From the cell containing the given text, extract its center point as [X, Y] coordinate. 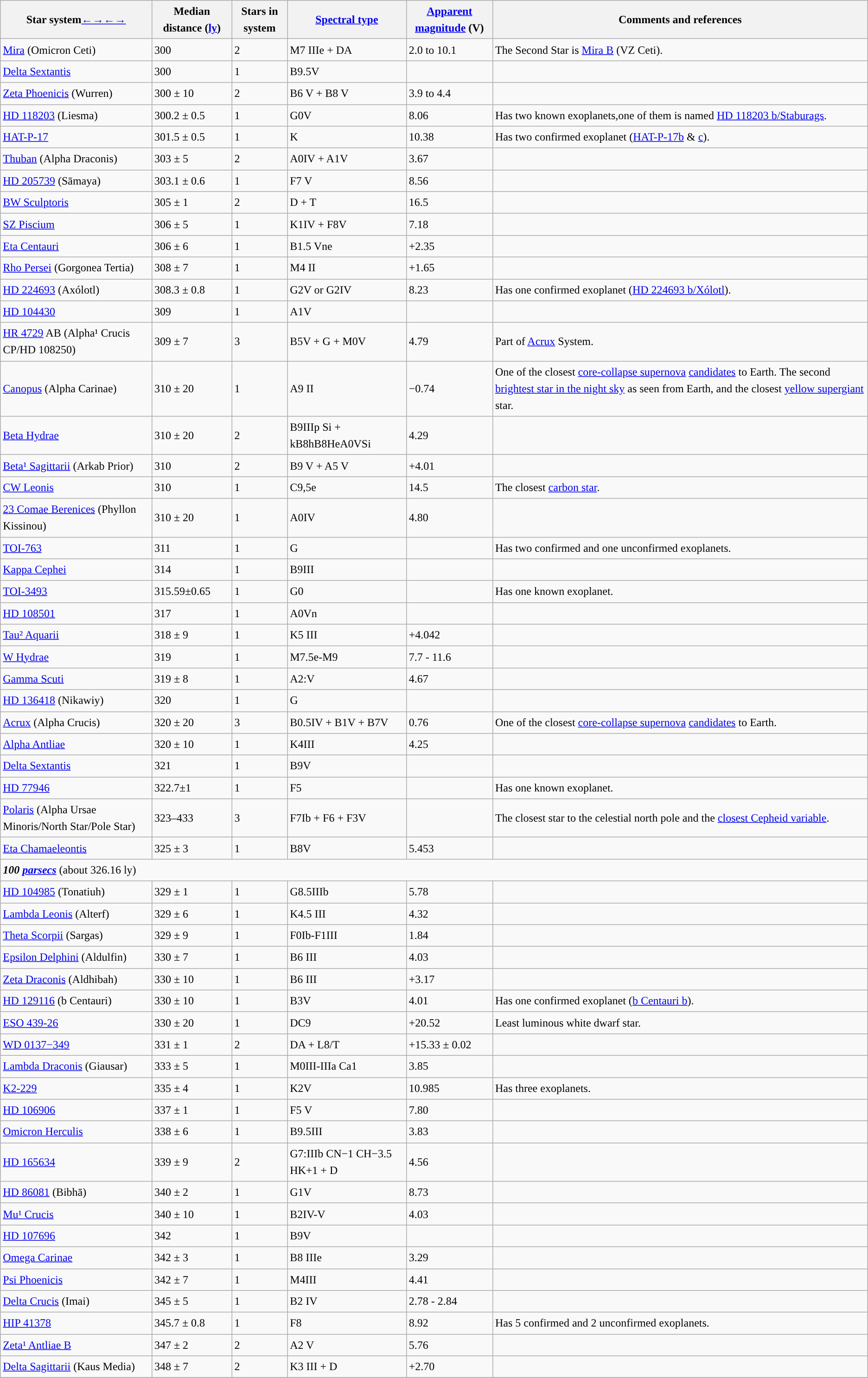
Zeta¹ Antliae B [76, 1345]
3.29 [449, 1257]
Omega Carinae [76, 1257]
B6 V + B8 V [347, 94]
B8V [347, 848]
HD 108501 [76, 613]
Acrux (Alpha Crucis) [76, 722]
3.67 [449, 159]
G2V or G2IV [347, 290]
B9III [347, 569]
Median distance (ly) [192, 19]
A9 II [347, 389]
B2IV-V [347, 1214]
+1.65 [449, 268]
325 ± 3 [192, 848]
B9IIIp Si + kB8hB8HeA0VSi [347, 436]
C9,5e [347, 488]
330 ± 7 [192, 957]
323–433 [192, 818]
K5 III [347, 635]
Mu¹ Crucis [76, 1214]
F8 [347, 1323]
7.7 - 11.6 [449, 657]
F5 V [347, 1110]
+2.35 [449, 246]
Kappa Cephei [76, 569]
A0IV [347, 517]
306 ± 6 [192, 246]
4.29 [449, 436]
8.73 [449, 1193]
3.85 [449, 1066]
D + T [347, 202]
2.78 - 2.84 [449, 1301]
4.67 [449, 679]
320 [192, 700]
Zeta Phoenicis (Wurren) [76, 94]
BW Sculptoris [76, 202]
Lambda Draconis (Giausar) [76, 1066]
The Second Star is Mira B (VZ Ceti). [680, 50]
WD 0137−349 [76, 1044]
HD 224693 (Axólotl) [76, 290]
4.79 [449, 342]
345 ± 5 [192, 1301]
4.25 [449, 745]
K1IV + F8V [347, 224]
Has three exoplanets. [680, 1089]
TOI-3493 [76, 592]
4.01 [449, 1001]
5.76 [449, 1345]
HD 86081 (Bibhā) [76, 1193]
301.5 ± 0.5 [192, 137]
DC9 [347, 1023]
Rho Persei (Gorgonea Tertia) [76, 268]
HD 136418 (Nikawiy) [76, 700]
−0.74 [449, 389]
319 [192, 657]
Mira (Omicron Ceti) [76, 50]
347 ± 2 [192, 1345]
A0IV + A1V [347, 159]
A2 V [347, 1345]
Omicron Herculis [76, 1132]
309 [192, 312]
Delta Crucis (Imai) [76, 1301]
G1V [347, 1193]
Beta Hydrae [76, 436]
303 ± 5 [192, 159]
322.7±1 [192, 788]
2.0 to 10.1 [449, 50]
HD 165634 [76, 1162]
M7.5e-M9 [347, 657]
4.32 [449, 913]
5.453 [449, 848]
4.80 [449, 517]
B3V [347, 1001]
300 ± 10 [192, 94]
Has 5 confirmed and 2 unconfirmed exoplanets. [680, 1323]
14.5 [449, 488]
339 ± 9 [192, 1162]
+15.33 ± 0.02 [449, 1044]
HD 106906 [76, 1110]
Epsilon Delphini (Aldulfin) [76, 957]
SZ Piscium [76, 224]
W Hydrae [76, 657]
HIP 41378 [76, 1323]
315.59±0.65 [192, 592]
HR 4729 AB (Alpha¹ Crucis CP/HD 108250) [76, 342]
345.7 ± 0.8 [192, 1323]
340 ± 10 [192, 1214]
23 Comae Berenices (Phyllon Kissinou) [76, 517]
K4.5 III [347, 913]
Has one confirmed exoplanet (HD 224693 b/Xólotl). [680, 290]
HAT-P-17 [76, 137]
Has two known exoplanets,one of them is named HD 118203 b/Staburags. [680, 115]
Has one confirmed exoplanet (b Centauri b). [680, 1001]
303.1 ± 0.6 [192, 181]
317 [192, 613]
HD 129116 (b Centauri) [76, 1001]
Alpha Antliae [76, 745]
Thuban (Alpha Draconis) [76, 159]
B0.5IV + B1V + B7V [347, 722]
300.2 ± 0.5 [192, 115]
8.23 [449, 290]
F5 [347, 788]
B5V + G + M0V [347, 342]
G0V [347, 115]
Part of Acrux System. [680, 342]
8.06 [449, 115]
ESO 439-26 [76, 1023]
10.38 [449, 137]
K3 III + D [347, 1367]
340 ± 2 [192, 1193]
+3.17 [449, 979]
7.18 [449, 224]
+4.042 [449, 635]
G7:IIIb CN−1 CH−3.5 HK+1 + D [347, 1162]
+20.52 [449, 1023]
M0III-IIIa Ca1 [347, 1066]
DA + L8/T [347, 1044]
Comments and references [680, 19]
B1.5 Vne [347, 246]
5.78 [449, 892]
3.83 [449, 1132]
M4III [347, 1280]
1.84 [449, 936]
318 ± 9 [192, 635]
A2:V [347, 679]
Has two confirmed and one unconfirmed exoplanets. [680, 548]
G8.5IIIb [347, 892]
342 ± 3 [192, 1257]
337 ± 1 [192, 1110]
329 ± 1 [192, 892]
348 ± 7 [192, 1367]
Delta Sagittarii (Kaus Media) [76, 1367]
Lambda Leonis (Alterf) [76, 913]
A0Vn [347, 613]
Least luminous white dwarf star. [680, 1023]
CW Leonis [76, 488]
A1V [347, 312]
B2 IV [347, 1301]
16.5 [449, 202]
309 ± 7 [192, 342]
329 ± 6 [192, 913]
K2V [347, 1089]
8.92 [449, 1323]
333 ± 5 [192, 1066]
330 ± 20 [192, 1023]
8.56 [449, 181]
Spectral type [347, 19]
HD 107696 [76, 1236]
342 ± 7 [192, 1280]
The closest carbon star. [680, 488]
Beta¹ Sagittarii (Arkab Prior) [76, 466]
Eta Chamaeleontis [76, 848]
319 ± 8 [192, 679]
Gamma Scuti [76, 679]
3.9 to 4.4 [449, 94]
K [347, 137]
329 ± 9 [192, 936]
4.56 [449, 1162]
311 [192, 548]
308.3 ± 0.8 [192, 290]
338 ± 6 [192, 1132]
314 [192, 569]
308 ± 7 [192, 268]
M4 II [347, 268]
4.41 [449, 1280]
342 [192, 1236]
Polaris (Alpha Ursae Minoris/North Star/Pole Star) [76, 818]
Eta Centauri [76, 246]
F7 V [347, 181]
100 parsecs (about 326.16 ly) [434, 870]
306 ± 5 [192, 224]
Stars in system [260, 19]
Has two confirmed exoplanet (HAT-P-17b & c). [680, 137]
F7Ib + F6 + F3V [347, 818]
Theta Scorpii (Sargas) [76, 936]
331 ± 1 [192, 1044]
TOI-763 [76, 548]
7.80 [449, 1110]
M7 IIIe + DA [347, 50]
Star system←→←→ [76, 19]
Zeta Draconis (Aldhibah) [76, 979]
HD 205739 (Sāmaya) [76, 181]
G0 [347, 592]
B9.5V [347, 71]
HD 104430 [76, 312]
Canopus (Alpha Carinae) [76, 389]
Psi Phoenicis [76, 1280]
320 ± 10 [192, 745]
One of the closest core-collapse supernova candidates to Earth. [680, 722]
HD 104985 (Tonatiuh) [76, 892]
B8 IIIe [347, 1257]
K4III [347, 745]
Tau² Aquarii [76, 635]
321 [192, 766]
B9 V + A5 V [347, 466]
F0Ib-F1III [347, 936]
HD 118203 (Liesma) [76, 115]
10.985 [449, 1089]
K2-229 [76, 1089]
335 ± 4 [192, 1089]
0.76 [449, 722]
320 ± 20 [192, 722]
Apparent magnitude (V) [449, 19]
B9.5III [347, 1132]
+4.01 [449, 466]
HD 77946 [76, 788]
The closest star to the celestial north pole and the closest Cepheid variable. [680, 818]
305 ± 1 [192, 202]
+2.70 [449, 1367]
